Output the (X, Y) coordinate of the center of the cell containing the given text.  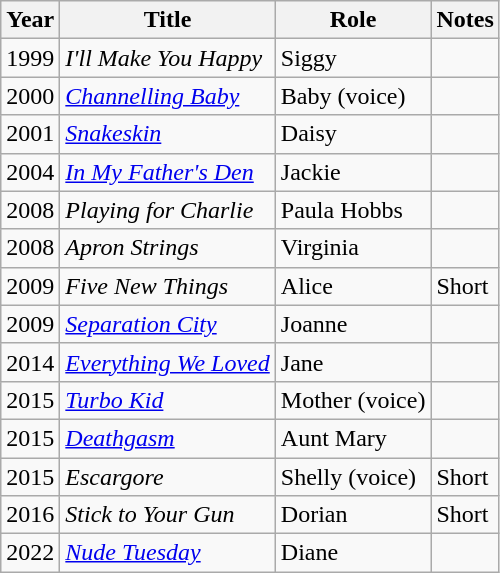
Playing for Charlie (168, 210)
Role (353, 20)
Dorian (353, 515)
Alice (353, 286)
2000 (30, 96)
Nude Tuesday (168, 553)
Daisy (353, 134)
Paula Hobbs (353, 210)
2014 (30, 362)
Baby (voice) (353, 96)
Shelly (voice) (353, 477)
Everything We Loved (168, 362)
Title (168, 20)
Jackie (353, 172)
2016 (30, 515)
1999 (30, 58)
Virginia (353, 248)
2004 (30, 172)
In My Father's Den (168, 172)
Aunt Mary (353, 438)
Channelling Baby (168, 96)
Joanne (353, 324)
Notes (465, 20)
Snakeskin (168, 134)
Jane (353, 362)
Five New Things (168, 286)
Stick to Your Gun (168, 515)
I'll Make You Happy (168, 58)
Mother (voice) (353, 400)
Separation City (168, 324)
2001 (30, 134)
Apron Strings (168, 248)
Deathgasm (168, 438)
Siggy (353, 58)
Diane (353, 553)
2022 (30, 553)
Turbo Kid (168, 400)
Escargore (168, 477)
Year (30, 20)
